Identify which cell holds the provided text, then report its (X, Y) central coordinate. 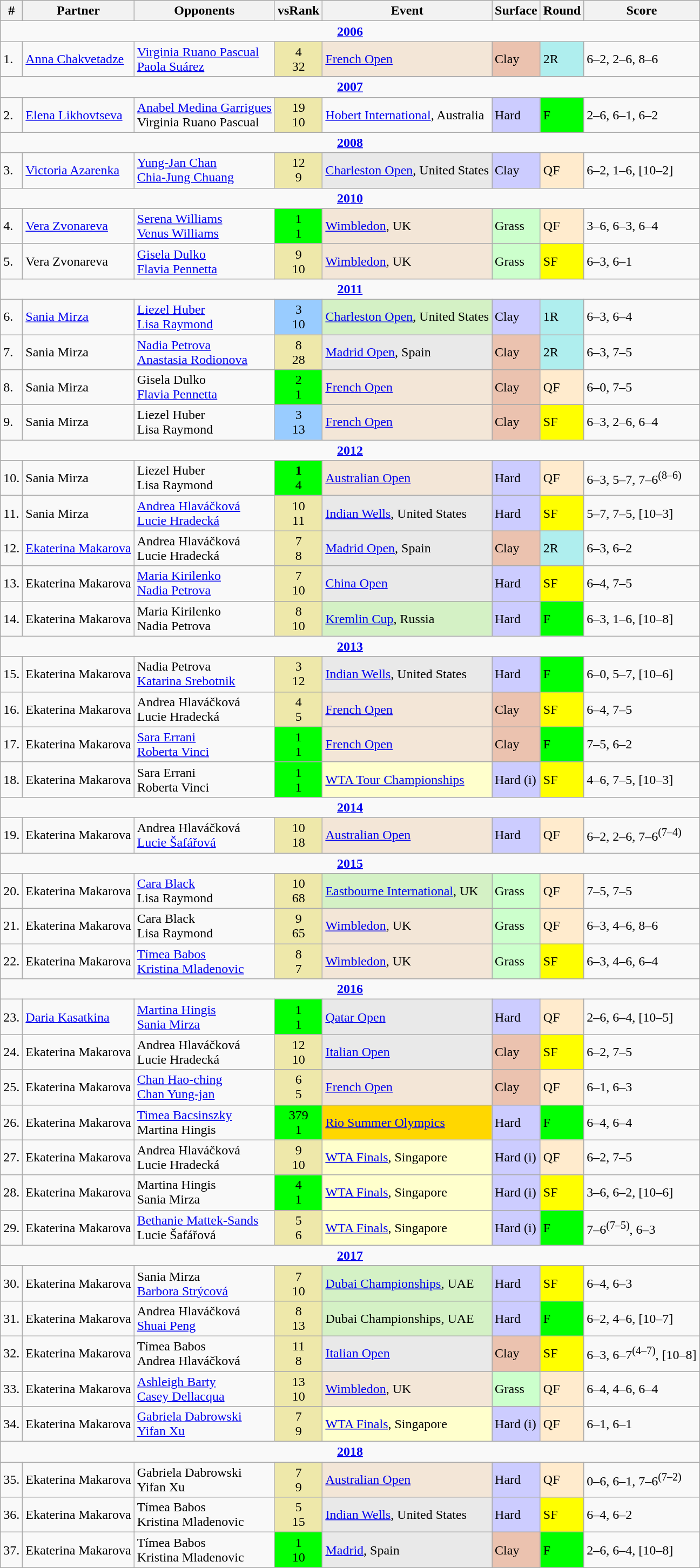
6–0, 7–5 (642, 388)
Surface (516, 11)
2014 (350, 807)
20. (12, 891)
Nadia Petrova Anastasia Rodionova (204, 352)
2 1 (298, 388)
4–6, 7–5, [10–3] (642, 780)
8 10 (298, 619)
10. (12, 478)
Victoria Azarenka (78, 171)
Daria Kasatkina (78, 1017)
Kremlin Cup, Russia (407, 619)
6–4, 6–2 (642, 1515)
8 13 (298, 1319)
Round (562, 11)
30. (12, 1283)
379 1 (298, 1122)
7–5, 7–5 (642, 891)
6–3, 6–2 (642, 549)
Score (642, 11)
11. (12, 513)
6–3, 7–5 (642, 352)
2013 (350, 646)
6–4, 4–6, 6–4 (642, 1389)
# (12, 11)
6–3, 6–1 (642, 261)
35. (12, 1479)
5 6 (298, 1228)
Rio Summer Olympics (407, 1122)
6–3, 5–7, 7–6(8–6) (642, 478)
3 12 (298, 674)
6–1, 6–1 (642, 1424)
6–3, 6–4 (642, 316)
6–2, 2–6, 8–6 (642, 59)
12. (12, 549)
Nadia Petrova Katarina Srebotnik (204, 674)
6–3, 4–6, 8–6 (642, 927)
5–7, 7–5, [10–3] (642, 513)
2015 (350, 863)
7–5, 6–2 (642, 744)
6 5 (298, 1087)
Yung-Jan Chan Chia-Jung Chuang (204, 171)
vsRank (298, 11)
2012 (350, 450)
Madrid, Spain (407, 1550)
1 10 (298, 1550)
6–2, 1–6, [10–2] (642, 171)
Eastbourne International, UK (407, 891)
Elena Likhovtseva (78, 114)
5 15 (298, 1515)
31. (12, 1319)
Sania Mirza Barbora Strýcová (204, 1283)
6–3, 4–6, 6–4 (642, 961)
Andrea Hlaváčková Lucie Šafářová (204, 835)
17. (12, 744)
6–2, 4–6, [10–7] (642, 1319)
12 10 (298, 1052)
29. (12, 1228)
Chan Hao-ching Chan Yung-jan (204, 1087)
2. (12, 114)
28. (12, 1192)
15. (12, 674)
Timea Bacsinszky Martina Hingis (204, 1122)
Qatar Open (407, 1017)
34. (12, 1424)
1 4 (298, 478)
10 68 (298, 891)
Bethanie Mattek-Sands Lucie Šafářová (204, 1228)
2008 (350, 143)
Event (407, 11)
6–4, 6–4 (642, 1122)
2006 (350, 31)
7 8 (298, 549)
6–3, 2–6, 6–4 (642, 422)
1. (12, 59)
9 65 (298, 927)
4 32 (298, 59)
19 10 (298, 114)
26. (12, 1122)
2010 (350, 198)
6–3, 1–6, [10–8] (642, 619)
Anabel Medina Garrigues Virginia Ruano Pascual (204, 114)
6. (12, 316)
19. (12, 835)
Partner (78, 11)
1R (562, 316)
32. (12, 1353)
2007 (350, 87)
Andrea Hlaváčková Shuai Peng (204, 1319)
9. (12, 422)
Anna Chakvetadze (78, 59)
25. (12, 1087)
6–1, 6–3 (642, 1087)
8 28 (298, 352)
Tímea Babos Andrea Hlaváčková (204, 1353)
Virginia Ruano Pascual Paola Suárez (204, 59)
Ashleigh Barty Casey Dellacqua (204, 1389)
3 10 (298, 316)
21. (12, 927)
10 11 (298, 513)
22. (12, 961)
2018 (350, 1452)
3–6, 6–2, [10–6] (642, 1192)
10 18 (298, 835)
24. (12, 1052)
18. (12, 780)
16. (12, 709)
2016 (350, 989)
8. (12, 388)
3. (12, 171)
4. (12, 226)
6–0, 5–7, [10–6] (642, 674)
13. (12, 583)
33. (12, 1389)
12 9 (298, 171)
2–6, 6–4, [10–5] (642, 1017)
WTA Tour Championships (407, 780)
6–4, 6–3 (642, 1283)
5. (12, 261)
27. (12, 1158)
China Open (407, 583)
2017 (350, 1255)
3–6, 6–3, 6–4 (642, 226)
Opponents (204, 11)
14. (12, 619)
11 8 (298, 1353)
2–6, 6–4, [10–8] (642, 1550)
13 10 (298, 1389)
4 1 (298, 1192)
6–3, 6–7(4–7), [10–8] (642, 1353)
7–6(7–5), 6–3 (642, 1228)
0–6, 6–1, 7–6(7–2) (642, 1479)
4 5 (298, 709)
2011 (350, 289)
2–6, 6–1, 6–2 (642, 114)
23. (12, 1017)
Serena Williams Venus Williams (204, 226)
3 13 (298, 422)
6–2, 2–6, 7–6(7–4) (642, 835)
Hobert International, Australia (407, 114)
7. (12, 352)
36. (12, 1515)
8 7 (298, 961)
37. (12, 1550)
